Extract the (X, Y) coordinate from the center of the cell holding the provided text.  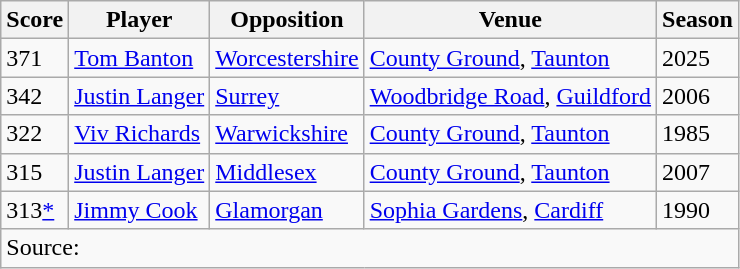
Season (698, 20)
2007 (698, 172)
1985 (698, 134)
371 (35, 58)
Source: (370, 248)
Sophia Gardens, Cardiff (510, 210)
Glamorgan (287, 210)
Middlesex (287, 172)
Woodbridge Road, Guildford (510, 96)
Tom Banton (140, 58)
Score (35, 20)
2006 (698, 96)
2025 (698, 58)
342 (35, 96)
Surrey (287, 96)
315 (35, 172)
Player (140, 20)
322 (35, 134)
Viv Richards (140, 134)
Venue (510, 20)
1990 (698, 210)
313* (35, 210)
Warwickshire (287, 134)
Worcestershire (287, 58)
Opposition (287, 20)
Jimmy Cook (140, 210)
